Determine the (X, Y) coordinate at the center of the cell enclosing the given text.  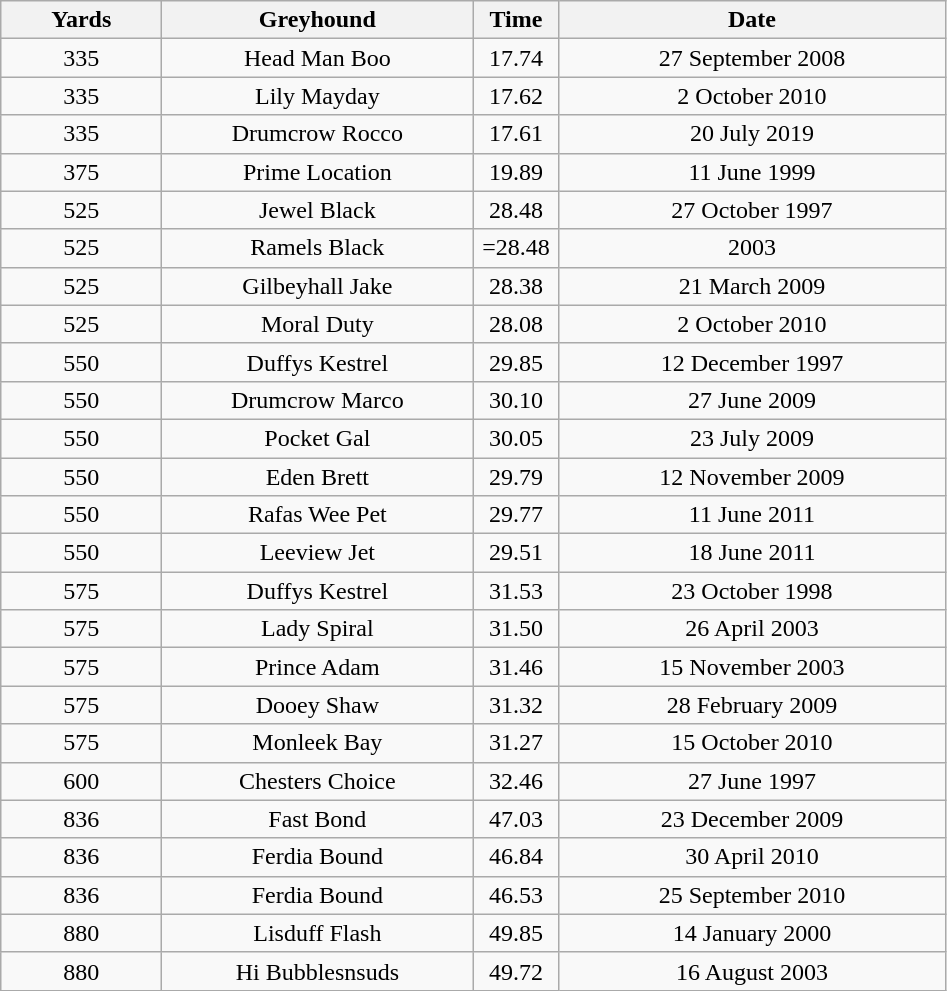
Hi Bubblesnsuds (318, 971)
Jewel Black (318, 210)
Lily Mayday (318, 96)
Eden Brett (318, 477)
Prince Adam (318, 667)
28 February 2009 (752, 705)
31.50 (516, 629)
Fast Bond (318, 819)
Moral Duty (318, 324)
49.72 (516, 971)
26 April 2003 (752, 629)
31.27 (516, 743)
30.10 (516, 400)
29.77 (516, 515)
375 (82, 172)
23 October 1998 (752, 591)
Head Man Boo (318, 58)
19.89 (516, 172)
49.85 (516, 933)
29.51 (516, 553)
28.48 (516, 210)
Gilbeyhall Jake (318, 286)
31.46 (516, 667)
31.53 (516, 591)
Chesters Choice (318, 781)
32.46 (516, 781)
Monleek Bay (318, 743)
Yards (82, 20)
15 October 2010 (752, 743)
Prime Location (318, 172)
18 June 2011 (752, 553)
28.08 (516, 324)
Dooey Shaw (318, 705)
Time (516, 20)
=28.48 (516, 248)
16 August 2003 (752, 971)
21 March 2009 (752, 286)
Date (752, 20)
31.32 (516, 705)
27 June 1997 (752, 781)
27 October 1997 (752, 210)
11 June 1999 (752, 172)
23 December 2009 (752, 819)
17.74 (516, 58)
Drumcrow Rocco (318, 134)
Ramels Black (318, 248)
46.53 (516, 895)
29.79 (516, 477)
600 (82, 781)
12 November 2009 (752, 477)
Lady Spiral (318, 629)
25 September 2010 (752, 895)
12 December 1997 (752, 362)
30 April 2010 (752, 857)
30.05 (516, 438)
11 June 2011 (752, 515)
Lisduff Flash (318, 933)
Drumcrow Marco (318, 400)
17.61 (516, 134)
17.62 (516, 96)
14 January 2000 (752, 933)
Rafas Wee Pet (318, 515)
23 July 2009 (752, 438)
20 July 2019 (752, 134)
47.03 (516, 819)
Leeview Jet (318, 553)
Pocket Gal (318, 438)
15 November 2003 (752, 667)
46.84 (516, 857)
Greyhound (318, 20)
28.38 (516, 286)
27 September 2008 (752, 58)
2003 (752, 248)
27 June 2009 (752, 400)
29.85 (516, 362)
